Search for the cell housing the specified text and yield its (x, y) center coordinate. 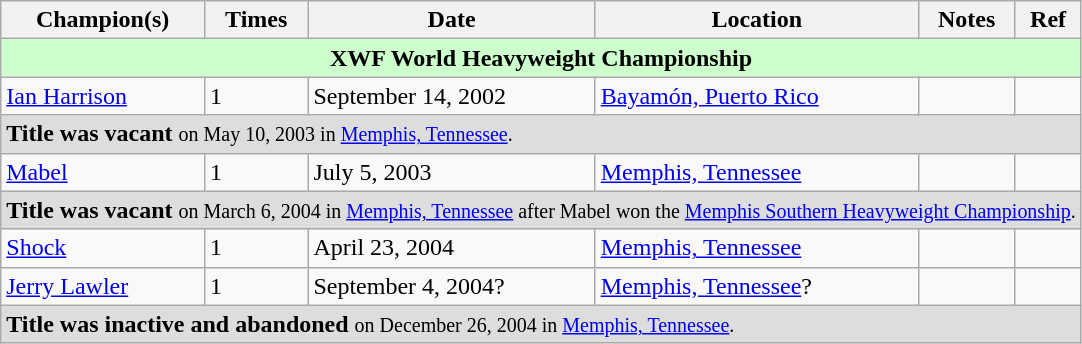
Notes (966, 20)
Ref (1048, 20)
Mabel (103, 172)
Memphis, Tennessee? (756, 286)
Title was vacant on May 10, 2003 in Memphis, Tennessee. (542, 134)
Location (756, 20)
April 23, 2004 (452, 248)
July 5, 2003 (452, 172)
Ian Harrison (103, 96)
Date (452, 20)
Title was inactive and abandoned on December 26, 2004 in Memphis, Tennessee. (542, 324)
Bayamón, Puerto Rico (756, 96)
Title was vacant on March 6, 2004 in Memphis, Tennessee after Mabel won the Memphis Southern Heavyweight Championship. (542, 210)
September 14, 2002 (452, 96)
Champion(s) (103, 20)
Shock (103, 248)
Jerry Lawler (103, 286)
XWF World Heavyweight Championship (542, 58)
Times (256, 20)
September 4, 2004? (452, 286)
